Locate the cell with the specified text and output its [x, y] center coordinate. 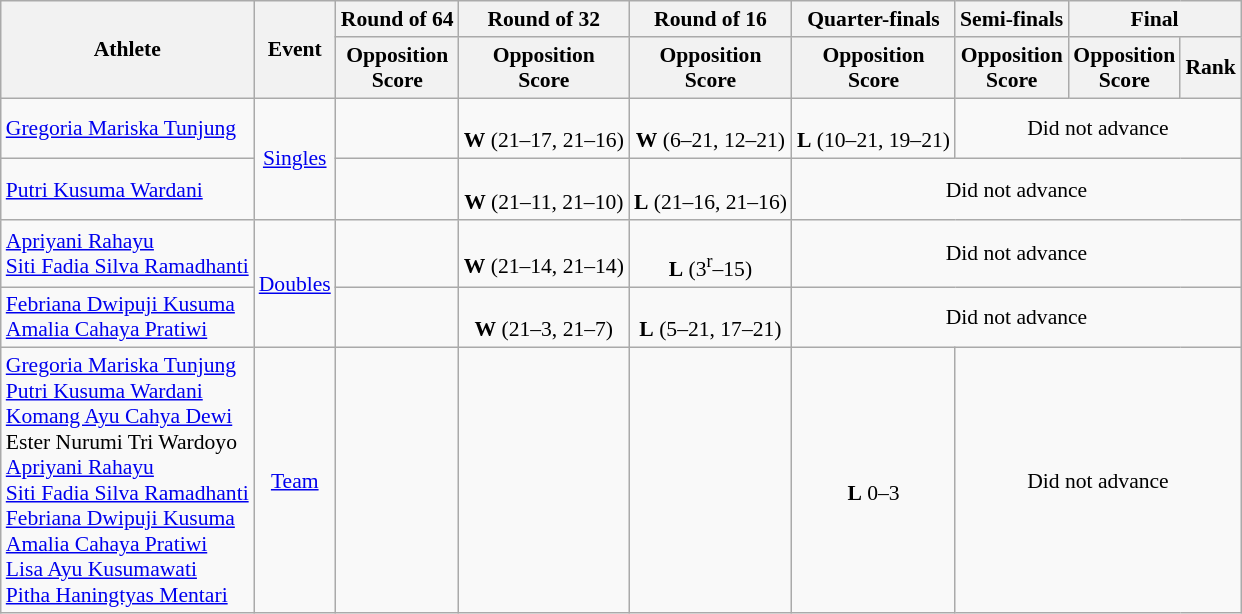
Final [1154, 19]
W (21–14, 21–14) [544, 254]
Singles [295, 159]
Apriyani RahayuSiti Fadia Silva Ramadhanti [128, 254]
Round of 16 [710, 19]
L (5–21, 17–21) [710, 318]
W (21–11, 21–10) [544, 190]
L (3r–15) [710, 254]
Athlete [128, 50]
Team [295, 480]
W (21–3, 21–7) [544, 318]
L (21–16, 21–16) [710, 190]
Semi-finals [1012, 19]
Quarter-finals [874, 19]
Round of 32 [544, 19]
Doubles [295, 284]
Round of 64 [398, 19]
Rank [1210, 68]
Event [295, 50]
W (6–21, 12–21) [710, 128]
W (21–17, 21–16) [544, 128]
L 0–3 [874, 480]
Gregoria Mariska Tunjung [128, 128]
Febriana Dwipuji KusumaAmalia Cahaya Pratiwi [128, 318]
L (10–21, 19–21) [874, 128]
Putri Kusuma Wardani [128, 190]
